Determine the (x, y) coordinate at the center of the cell enclosing the given text.  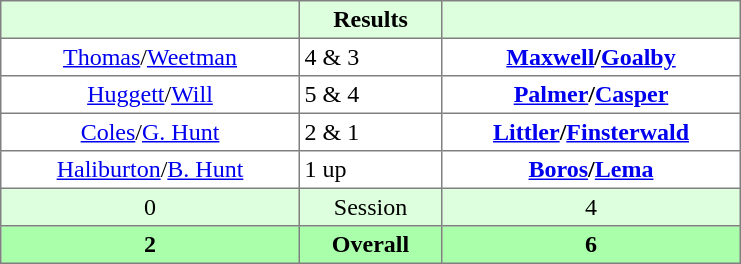
2 (150, 245)
Session (370, 207)
6 (591, 245)
4 & 3 (370, 57)
Thomas/Weetman (150, 57)
0 (150, 207)
1 up (370, 170)
5 & 4 (370, 95)
Huggett/Will (150, 95)
Littler/Finsterwald (591, 132)
Results (370, 20)
Maxwell/Goalby (591, 57)
Coles/G. Hunt (150, 132)
Overall (370, 245)
Boros/Lema (591, 170)
2 & 1 (370, 132)
Haliburton/B. Hunt (150, 170)
4 (591, 207)
Palmer/Casper (591, 95)
